Detect which cell encompasses the target text, then output its (x, y) center coordinate. 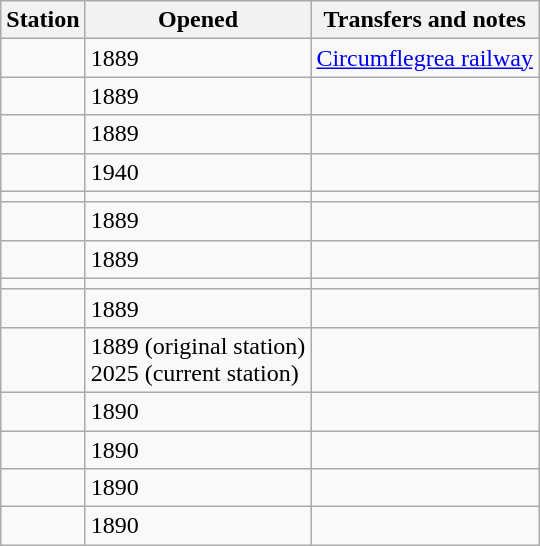
Opened (198, 20)
1940 (198, 172)
Transfers and notes (425, 20)
Circumflegrea railway (425, 58)
Station (43, 20)
1889 (original station)2025 (current station) (198, 360)
